Find where the given text appears and provide that cell's center as [x, y] coordinate. 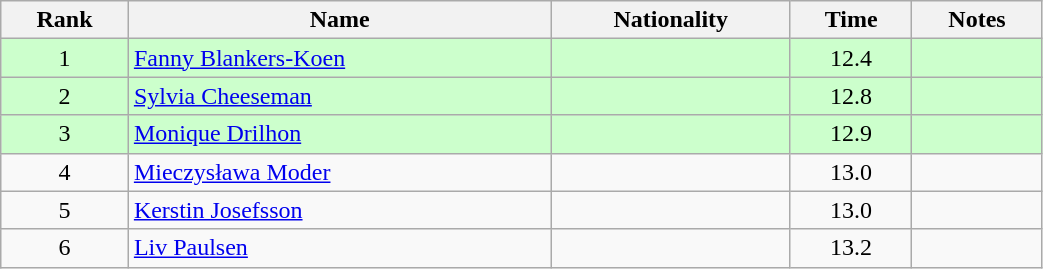
Name [340, 20]
2 [65, 96]
6 [65, 248]
Monique Drilhon [340, 134]
4 [65, 172]
Kerstin Josefsson [340, 210]
Nationality [670, 20]
5 [65, 210]
Rank [65, 20]
12.8 [851, 96]
1 [65, 58]
Sylvia Cheeseman [340, 96]
13.2 [851, 248]
Time [851, 20]
Fanny Blankers-Koen [340, 58]
Notes [977, 20]
Mieczysława Moder [340, 172]
12.4 [851, 58]
Liv Paulsen [340, 248]
12.9 [851, 134]
3 [65, 134]
